Capture the cell that displays the provided text and extract its (X, Y) central coordinate. 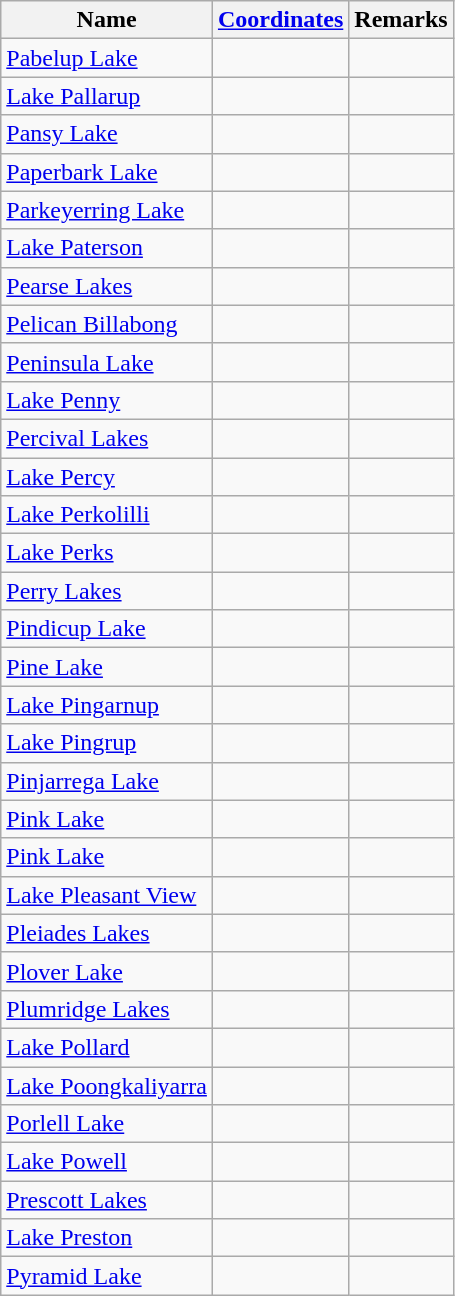
Name (107, 20)
Parkeyerring Lake (107, 210)
Lake Paterson (107, 248)
Pindicup Lake (107, 629)
Lake Powell (107, 1162)
Coordinates (280, 20)
Porlell Lake (107, 1124)
Lake Percy (107, 477)
Pelican Billabong (107, 324)
Lake Pingarnup (107, 705)
Lake Penny (107, 400)
Lake Pleasant View (107, 895)
Lake Pallarup (107, 96)
Pansy Lake (107, 134)
Lake Pollard (107, 1047)
Pinjarrega Lake (107, 781)
Pearse Lakes (107, 286)
Pleiades Lakes (107, 933)
Perry Lakes (107, 591)
Pabelup Lake (107, 58)
Plover Lake (107, 971)
Prescott Lakes (107, 1200)
Percival Lakes (107, 438)
Lake Preston (107, 1238)
Lake Perkolilli (107, 515)
Lake Pingrup (107, 743)
Pine Lake (107, 667)
Peninsula Lake (107, 362)
Lake Perks (107, 553)
Lake Poongkaliyarra (107, 1085)
Plumridge Lakes (107, 1009)
Paperbark Lake (107, 172)
Remarks (401, 20)
Pyramid Lake (107, 1276)
